Detect which cell encompasses the target text, then output its [x, y] center coordinate. 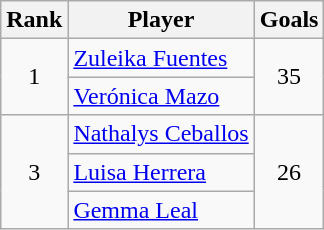
Player [161, 20]
3 [34, 172]
Goals [289, 20]
Luisa Herrera [161, 172]
1 [34, 77]
Gemma Leal [161, 210]
35 [289, 77]
26 [289, 172]
Rank [34, 20]
Verónica Mazo [161, 96]
Zuleika Fuentes [161, 58]
Nathalys Ceballos [161, 134]
